Capture the cell that displays the provided text and extract its [X, Y] central coordinate. 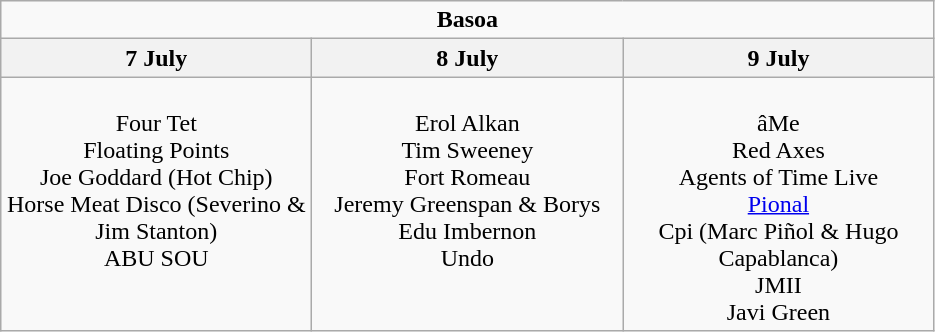
Basoa [468, 20]
9 July [778, 58]
7 July [156, 58]
8 July [468, 58]
Four Tet Floating Points Joe Goddard (Hot Chip) Horse Meat Disco (Severino & Jim Stanton) ABU SOU [156, 204]
âMe Red Axes Agents of Time Live Pional Cpi (Marc Piñol & Hugo Capablanca) JMII Javi Green [778, 204]
Erol Alkan Tim Sweeney Fort Romeau Jeremy Greenspan & Borys Edu Imbernon Undo [468, 204]
